For the text-containing cell, return its midpoint in (X, Y) coordinate format. 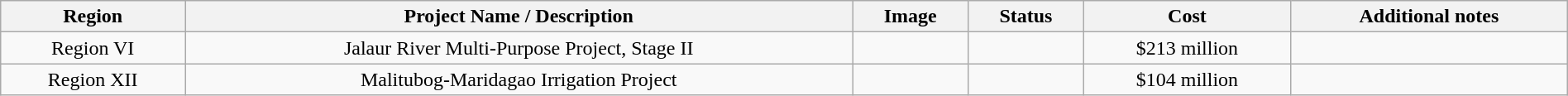
Cost (1187, 17)
Additional notes (1429, 17)
Region VI (93, 48)
Malitubog-Maridagao Irrigation Project (519, 79)
$104 million (1187, 79)
Region (93, 17)
Jalaur River Multi-Purpose Project, Stage II (519, 48)
Image (911, 17)
Region XII (93, 79)
Project Name / Description (519, 17)
$213 million (1187, 48)
Status (1026, 17)
